Determine the [X, Y] coordinate at the center of the cell enclosing the given text.  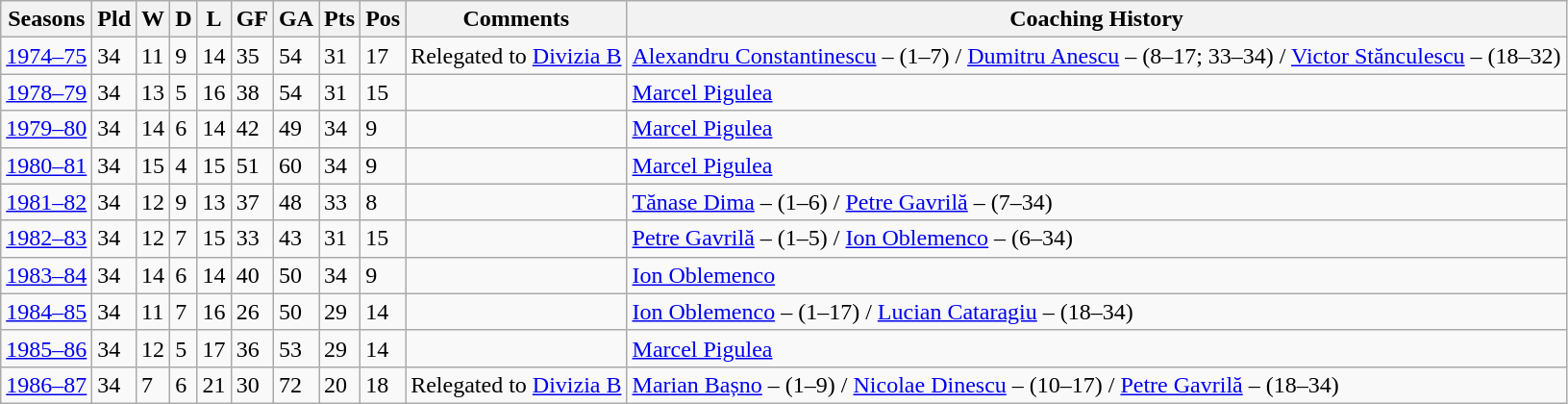
72 [296, 385]
1985–86 [46, 348]
35 [252, 56]
37 [252, 202]
48 [296, 202]
Pos [383, 19]
Marian Bașno – (1–9) / Nicolae Dinescu – (10–17) / Petre Gavrilă – (18–34) [1096, 385]
51 [252, 165]
1980–81 [46, 165]
Pts [340, 19]
40 [252, 275]
60 [296, 165]
4 [184, 165]
W [154, 19]
8 [383, 202]
1983–84 [46, 275]
Coaching History [1096, 19]
GF [252, 19]
L [213, 19]
20 [340, 385]
Ion Oblemenco – (1–17) / Lucian Cataragiu – (18–34) [1096, 312]
Comments [516, 19]
36 [252, 348]
21 [213, 385]
D [184, 19]
Ion Oblemenco [1096, 275]
18 [383, 385]
Seasons [46, 19]
1974–75 [46, 56]
53 [296, 348]
38 [252, 92]
30 [252, 385]
1982–83 [46, 239]
26 [252, 312]
1978–79 [46, 92]
42 [252, 129]
Tănase Dima – (1–6) / Petre Gavrilă – (7–34) [1096, 202]
1984–85 [46, 312]
43 [296, 239]
49 [296, 129]
1981–82 [46, 202]
GA [296, 19]
Pld [114, 19]
1979–80 [46, 129]
1986–87 [46, 385]
Petre Gavrilă – (1–5) / Ion Oblemenco – (6–34) [1096, 239]
Alexandru Constantinescu – (1–7) / Dumitru Anescu – (8–17; 33–34) / Victor Stănculescu – (18–32) [1096, 56]
